Pinpoint the cell where the given text exists, returning its [x, y] midpoint coordinate. 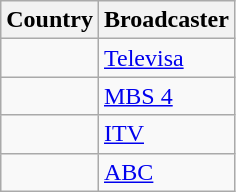
Televisa [166, 58]
Country [50, 20]
Broadcaster [166, 20]
MBS 4 [166, 96]
ABC [166, 172]
ITV [166, 134]
